Locate the cell with the specified text and output its [x, y] center coordinate. 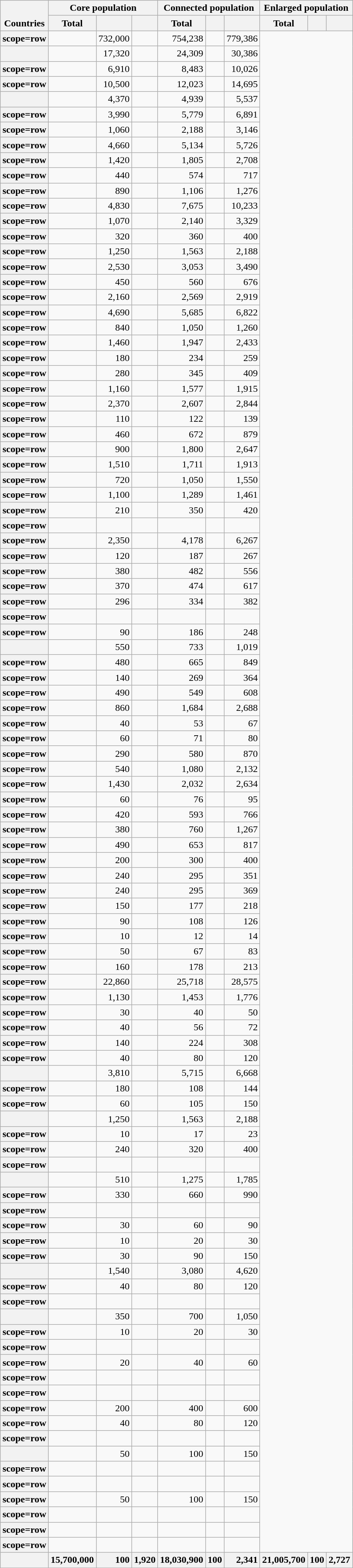
296 [114, 601]
76 [182, 799]
382 [242, 601]
1,540 [114, 1271]
234 [182, 358]
556 [242, 571]
345 [182, 373]
2,607 [182, 403]
330 [114, 1195]
213 [242, 967]
870 [242, 754]
440 [114, 175]
460 [114, 434]
2,688 [242, 708]
5,537 [242, 99]
24,309 [182, 54]
754,238 [182, 38]
5,715 [182, 1073]
3,490 [242, 267]
1,019 [242, 647]
4,939 [182, 99]
25,718 [182, 982]
21,005,700 [283, 1560]
860 [114, 708]
6,910 [114, 69]
766 [242, 814]
3,329 [242, 221]
653 [182, 845]
617 [242, 586]
186 [182, 632]
5,726 [242, 145]
178 [182, 967]
700 [182, 1317]
2,341 [242, 1560]
779,386 [242, 38]
269 [182, 678]
2,844 [242, 403]
665 [182, 662]
Connected population [209, 8]
1,577 [182, 388]
259 [242, 358]
218 [242, 906]
1,080 [182, 769]
580 [182, 754]
720 [114, 480]
177 [182, 906]
1,276 [242, 191]
817 [242, 845]
10,233 [242, 206]
4,690 [114, 312]
3,053 [182, 267]
2,530 [114, 267]
71 [182, 738]
72 [242, 1027]
14 [242, 936]
1,260 [242, 327]
5,134 [182, 145]
480 [114, 662]
Core population [103, 8]
23 [242, 1134]
122 [182, 419]
334 [182, 601]
2,350 [114, 541]
267 [242, 556]
1,461 [242, 495]
18,030,900 [182, 1560]
1,453 [182, 997]
5,685 [182, 312]
2,634 [242, 784]
593 [182, 814]
672 [182, 434]
1,915 [242, 388]
4,370 [114, 99]
10,026 [242, 69]
733 [182, 647]
300 [182, 860]
2,919 [242, 297]
126 [242, 921]
549 [182, 693]
144 [242, 1088]
1,289 [182, 495]
540 [114, 769]
2,647 [242, 449]
6,891 [242, 114]
3,146 [242, 130]
510 [114, 1180]
1,947 [182, 343]
210 [114, 510]
732,000 [114, 38]
248 [242, 632]
10,500 [114, 84]
370 [114, 586]
Countries [24, 16]
30,386 [242, 54]
6,668 [242, 1073]
4,660 [114, 145]
890 [114, 191]
849 [242, 662]
879 [242, 434]
308 [242, 1043]
1,785 [242, 1180]
4,830 [114, 206]
2,569 [182, 297]
560 [182, 282]
95 [242, 799]
1,805 [182, 160]
22,860 [114, 982]
15,700,000 [72, 1560]
3,810 [114, 1073]
1,420 [114, 160]
1,913 [242, 465]
53 [182, 723]
1,267 [242, 830]
6,822 [242, 312]
474 [182, 586]
574 [182, 175]
660 [182, 1195]
110 [114, 419]
224 [182, 1043]
1,100 [114, 495]
1,275 [182, 1180]
17 [182, 1134]
2,132 [242, 769]
2,433 [242, 343]
1,711 [182, 465]
1,550 [242, 480]
1,460 [114, 343]
1,920 [145, 1560]
1,060 [114, 130]
14,695 [242, 84]
12,023 [182, 84]
3,990 [114, 114]
1,070 [114, 221]
840 [114, 327]
5,779 [182, 114]
1,684 [182, 708]
409 [242, 373]
1,130 [114, 997]
280 [114, 373]
17,320 [114, 54]
2,370 [114, 403]
28,575 [242, 982]
608 [242, 693]
900 [114, 449]
1,430 [114, 784]
2,160 [114, 297]
760 [182, 830]
2,140 [182, 221]
8,483 [182, 69]
990 [242, 1195]
7,675 [182, 206]
4,620 [242, 1271]
83 [242, 952]
1,106 [182, 191]
3,080 [182, 1271]
1,160 [114, 388]
1,510 [114, 465]
2,032 [182, 784]
290 [114, 754]
4,178 [182, 541]
369 [242, 890]
12 [182, 936]
360 [182, 236]
1,776 [242, 997]
6,267 [242, 541]
2,708 [242, 160]
Enlarged population [306, 8]
351 [242, 875]
364 [242, 678]
450 [114, 282]
56 [182, 1027]
2,727 [339, 1560]
550 [114, 647]
139 [242, 419]
105 [182, 1103]
160 [114, 967]
187 [182, 556]
600 [242, 1408]
1,800 [182, 449]
676 [242, 282]
482 [182, 571]
717 [242, 175]
